Search for the cell housing the specified text and yield its (x, y) center coordinate. 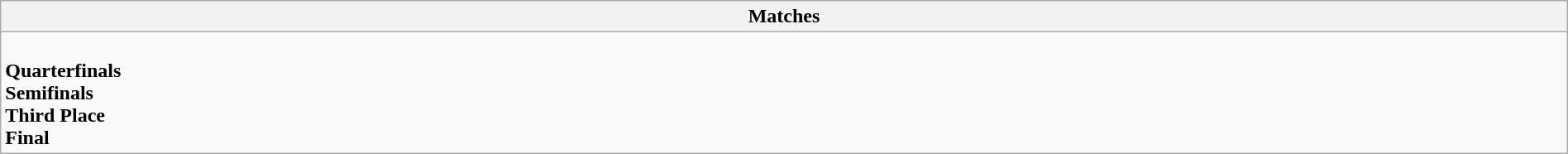
Quarterfinals Semifinals Third Place Final (784, 93)
Matches (784, 17)
